From the cell containing the given text, extract its center point as (x, y) coordinate. 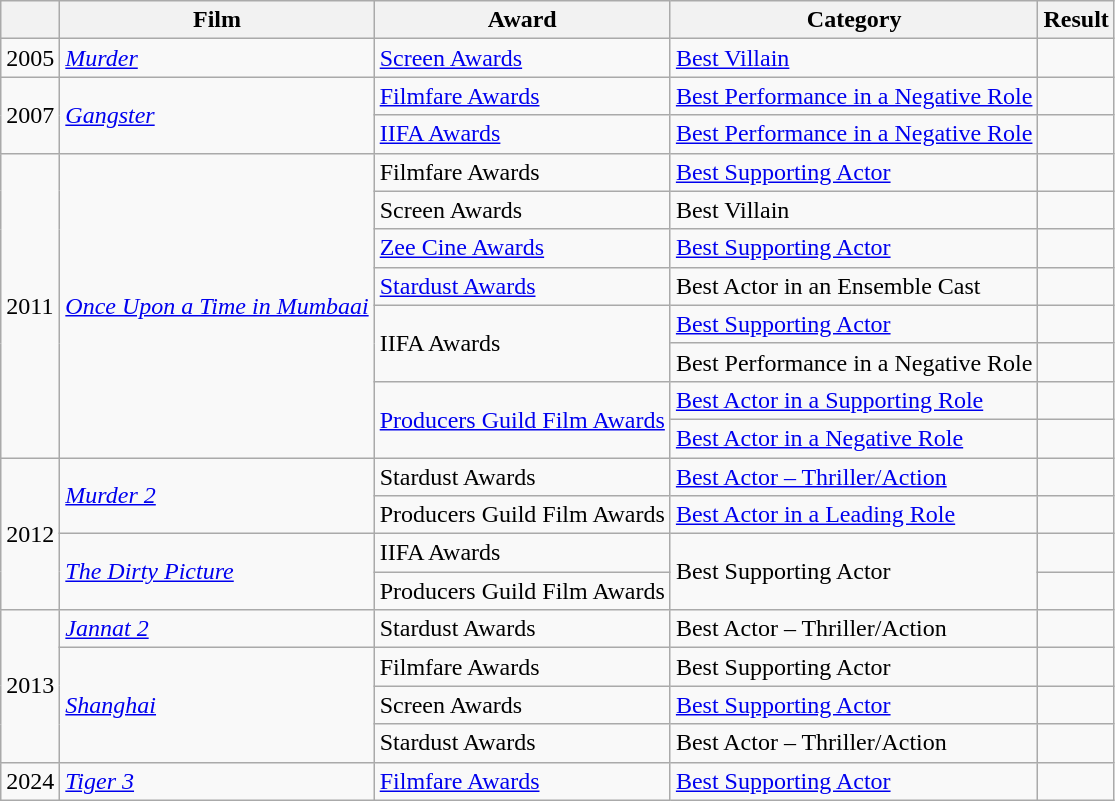
The Dirty Picture (217, 572)
Best Actor in a Leading Role (854, 515)
Murder 2 (217, 496)
Murder (217, 58)
2024 (30, 781)
2007 (30, 115)
2011 (30, 305)
2012 (30, 534)
Zee Cine Awards (522, 248)
Best Actor in a Supporting Role (854, 400)
Tiger 3 (217, 781)
Gangster (217, 115)
Result (1076, 20)
Once Upon a Time in Mumbaai (217, 305)
2013 (30, 686)
Best Actor in an Ensemble Cast (854, 286)
Category (854, 20)
Best Actor in a Negative Role (854, 438)
Jannat 2 (217, 629)
Film (217, 20)
Shanghai (217, 705)
Award (522, 20)
2005 (30, 58)
